Provide the (X, Y) coordinate of the cell's center where the given text is located.  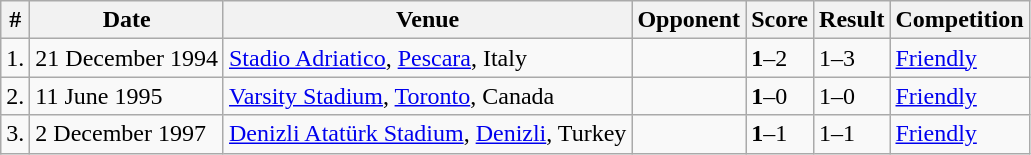
3. (16, 134)
1. (16, 58)
Venue (427, 20)
Result (852, 20)
Competition (960, 20)
Date (127, 20)
2. (16, 96)
11 June 1995 (127, 96)
1–2 (780, 58)
Opponent (689, 20)
Stadio Adriatico, Pescara, Italy (427, 58)
1–3 (852, 58)
Varsity Stadium, Toronto, Canada (427, 96)
Denizli Atatürk Stadium, Denizli, Turkey (427, 134)
# (16, 20)
2 December 1997 (127, 134)
Score (780, 20)
21 December 1994 (127, 58)
